Extract the (x, y) coordinate from the center of the cell holding the provided text.  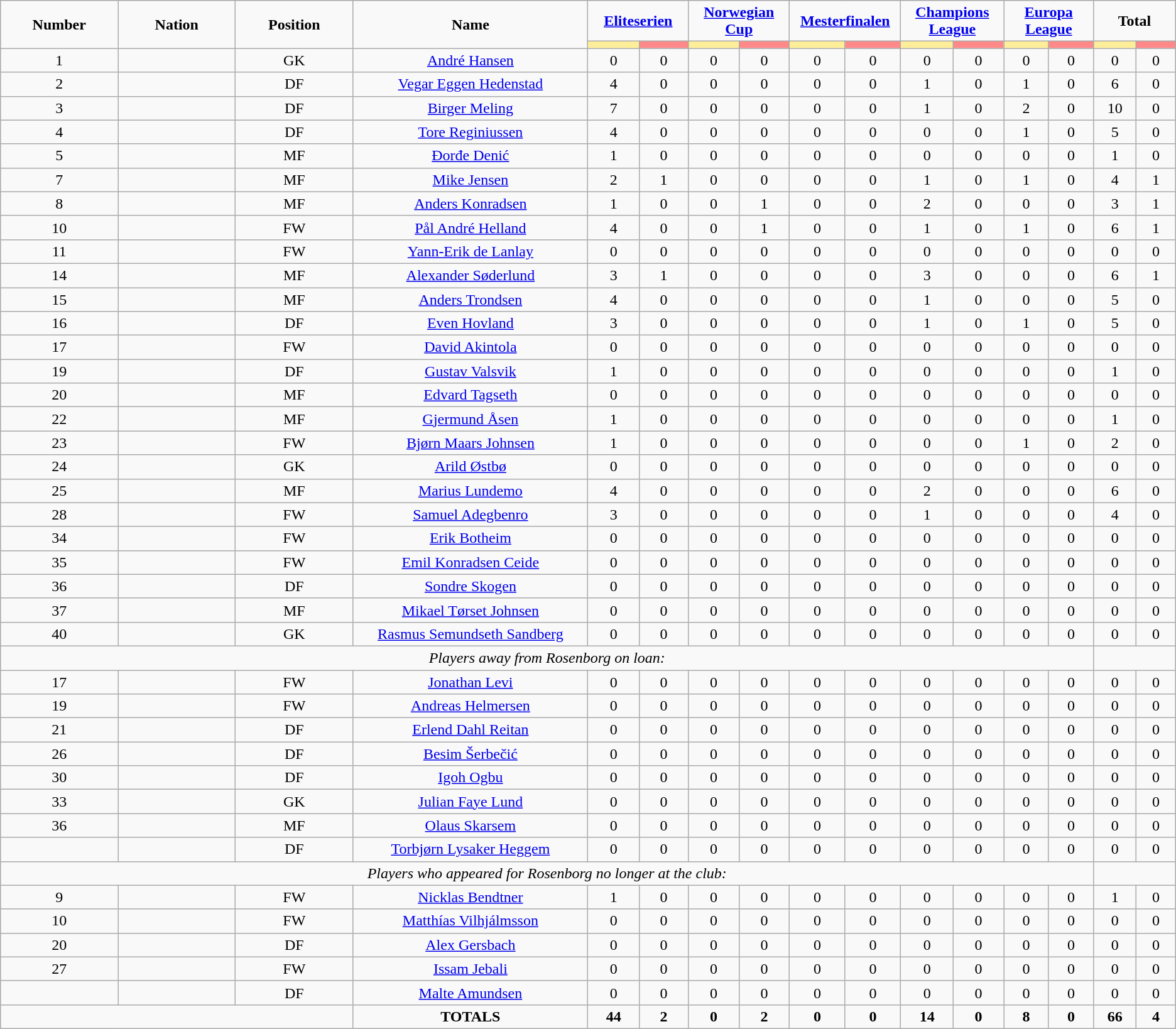
27 (59, 969)
Olaus Skarsem (471, 825)
9 (59, 897)
40 (59, 634)
28 (59, 514)
Yann-Erik de Lanlay (471, 251)
Andreas Helmersen (471, 706)
Tore Reginiussen (471, 132)
Malte Amundsen (471, 993)
Nation (177, 24)
Emil Konradsen Ceide (471, 562)
22 (59, 419)
Players who appeared for Rosenborg no longer at the club: (547, 873)
11 (59, 251)
25 (59, 491)
Position (294, 24)
Issam Jebali (471, 969)
André Hansen (471, 60)
Jonathan Levi (471, 682)
Alexander Søderlund (471, 275)
Gustav Valsvik (471, 371)
Igoh Ogbu (471, 778)
21 (59, 730)
24 (59, 467)
Torbjørn Lysaker Heggem (471, 849)
37 (59, 610)
Erik Botheim (471, 538)
Alex Gersbach (471, 945)
Mike Jensen (471, 180)
Name (471, 24)
Rasmus Semundseth Sandberg (471, 634)
Total (1135, 21)
44 (614, 1016)
David Akintola (471, 347)
Anders Trondsen (471, 300)
16 (59, 324)
Edvard Tagseth (471, 395)
23 (59, 443)
Marius Lundemo (471, 491)
Bjørn Maars Johnsen (471, 443)
Sondre Skogen (471, 586)
26 (59, 754)
66 (1115, 1016)
Arild Østbø (471, 467)
Đorđe Denić (471, 156)
33 (59, 802)
Nicklas Bendtner (471, 897)
Pål André Helland (471, 227)
Besim Šerbečić (471, 754)
Vegar Eggen Hedenstad (471, 84)
Players away from Rosenborg on loan: (547, 658)
Mikael Tørset Johnsen (471, 610)
Matthías Vilhjálmsson (471, 921)
Champions League (952, 21)
30 (59, 778)
Anders Konradsen (471, 204)
TOTALS (471, 1016)
34 (59, 538)
Eliteserien (638, 21)
Julian Faye Lund (471, 802)
Erlend Dahl Reitan (471, 730)
Birger Meling (471, 108)
Even Hovland (471, 324)
Gjermund Åsen (471, 419)
Europa League (1049, 21)
Norwegian Cup (739, 21)
35 (59, 562)
Number (59, 24)
Samuel Adegbenro (471, 514)
Mesterfinalen (846, 21)
15 (59, 300)
